Pinpoint the cell where the given text exists, returning its (X, Y) midpoint coordinate. 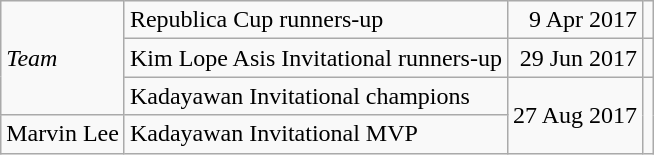
Republica Cup runners-up (316, 20)
Kadayawan Invitational champions (316, 96)
Team (63, 58)
Marvin Lee (63, 134)
Kadayawan Invitational MVP (316, 134)
9 Apr 2017 (574, 20)
27 Aug 2017 (574, 115)
Kim Lope Asis Invitational runners-up (316, 58)
29 Jun 2017 (574, 58)
